Return the (X, Y) coordinate for the center point of the cell that contains the specified text.  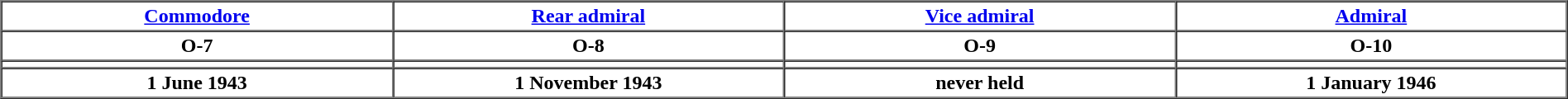
O-10 (1371, 46)
1 November 1943 (589, 82)
Rear admiral (589, 16)
O-9 (979, 46)
O-8 (589, 46)
1 January 1946 (1371, 82)
Vice admiral (979, 16)
Admiral (1371, 16)
Commodore (197, 16)
O-7 (197, 46)
1 June 1943 (197, 82)
never held (979, 82)
